Pinpoint the cell where the given text exists, returning its (x, y) midpoint coordinate. 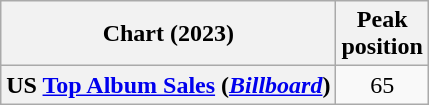
US Top Album Sales (Billboard) (168, 85)
65 (382, 85)
Chart (2023) (168, 34)
Peakposition (382, 34)
